Locate the cell with the specified text and output its (x, y) center coordinate. 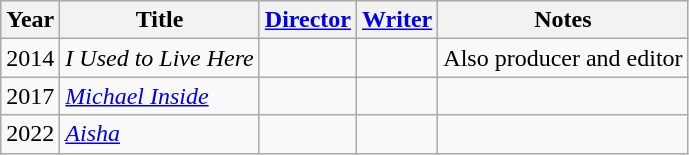
Title (160, 20)
Writer (398, 20)
2022 (30, 134)
Aisha (160, 134)
I Used to Live Here (160, 58)
Also producer and editor (563, 58)
2017 (30, 96)
Notes (563, 20)
Director (308, 20)
Year (30, 20)
Michael Inside (160, 96)
2014 (30, 58)
